Find where the given text appears and provide that cell's center as (X, Y) coordinate. 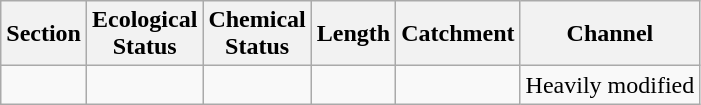
Section (44, 34)
EcologicalStatus (144, 34)
ChemicalStatus (257, 34)
Length (353, 34)
Heavily modified (610, 85)
Catchment (458, 34)
Channel (610, 34)
